Find where the given text appears and provide that cell's center as (X, Y) coordinate. 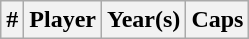
Player (63, 20)
Year(s) (144, 20)
# (12, 20)
Caps (218, 20)
